Find where the given text appears and provide that cell's center as [x, y] coordinate. 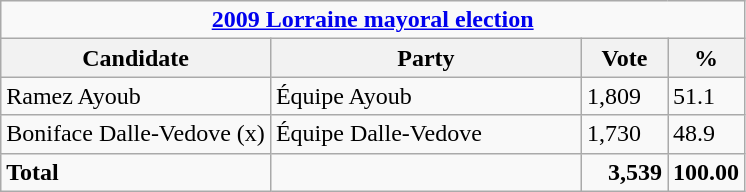
2009 Lorraine mayoral election [373, 20]
Candidate [136, 58]
Vote [624, 58]
100.00 [706, 172]
Ramez Ayoub [136, 96]
% [706, 58]
1,730 [624, 134]
Équipe Ayoub [426, 96]
3,539 [624, 172]
Party [426, 58]
Total [136, 172]
Boniface Dalle-Vedove (x) [136, 134]
Équipe Dalle-Vedove [426, 134]
1,809 [624, 96]
48.9 [706, 134]
51.1 [706, 96]
